Detect which cell encompasses the target text, then output its (X, Y) center coordinate. 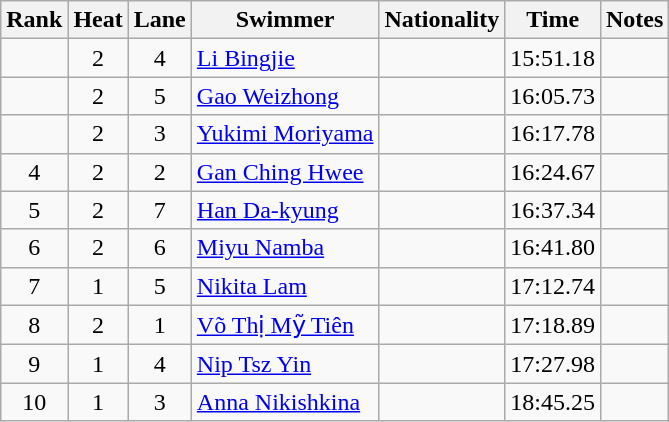
18:45.25 (553, 402)
Li Bingjie (285, 58)
Nikita Lam (285, 286)
Notes (634, 20)
Time (553, 20)
Võ Thị Mỹ Tiên (285, 325)
Lane (160, 20)
Gan Ching Hwee (285, 172)
16:05.73 (553, 96)
10 (34, 402)
15:51.18 (553, 58)
16:17.78 (553, 134)
Rank (34, 20)
17:18.89 (553, 325)
Yukimi Moriyama (285, 134)
Swimmer (285, 20)
Miyu Namba (285, 248)
Gao Weizhong (285, 96)
16:41.80 (553, 248)
8 (34, 325)
Nip Tsz Yin (285, 364)
17:12.74 (553, 286)
Heat (98, 20)
Nationality (442, 20)
Han Da-kyung (285, 210)
17:27.98 (553, 364)
16:24.67 (553, 172)
9 (34, 364)
16:37.34 (553, 210)
Anna Nikishkina (285, 402)
